For the text-containing cell, return its midpoint in [X, Y] coordinate format. 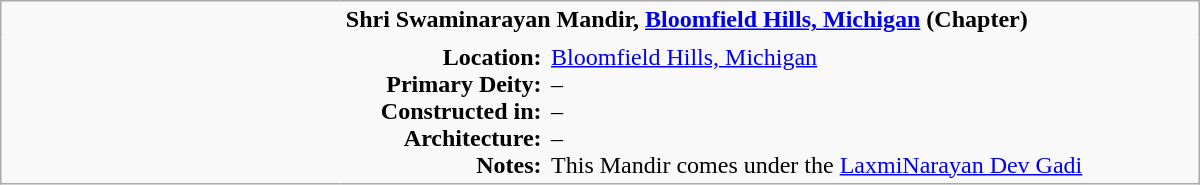
Shri Swaminarayan Mandir, Bloomfield Hills, Michigan (Chapter) [770, 20]
Bloomfield Hills, Michigan – – – This Mandir comes under the LaxmiNarayan Dev Gadi [872, 110]
Location:Primary Deity:Constructed in:Architecture:Notes: [444, 110]
